Capture the cell that displays the provided text and extract its (X, Y) central coordinate. 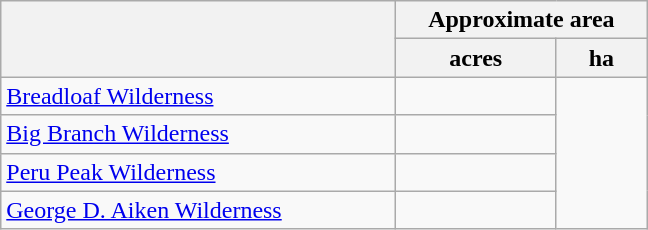
Big Branch Wilderness (198, 134)
Approximate area (522, 20)
acres (476, 58)
Peru Peak Wilderness (198, 172)
Breadloaf Wilderness (198, 96)
ha (602, 58)
George D. Aiken Wilderness (198, 210)
